Scan for the cell matching the given text and deliver its (x, y) coordinate at center. 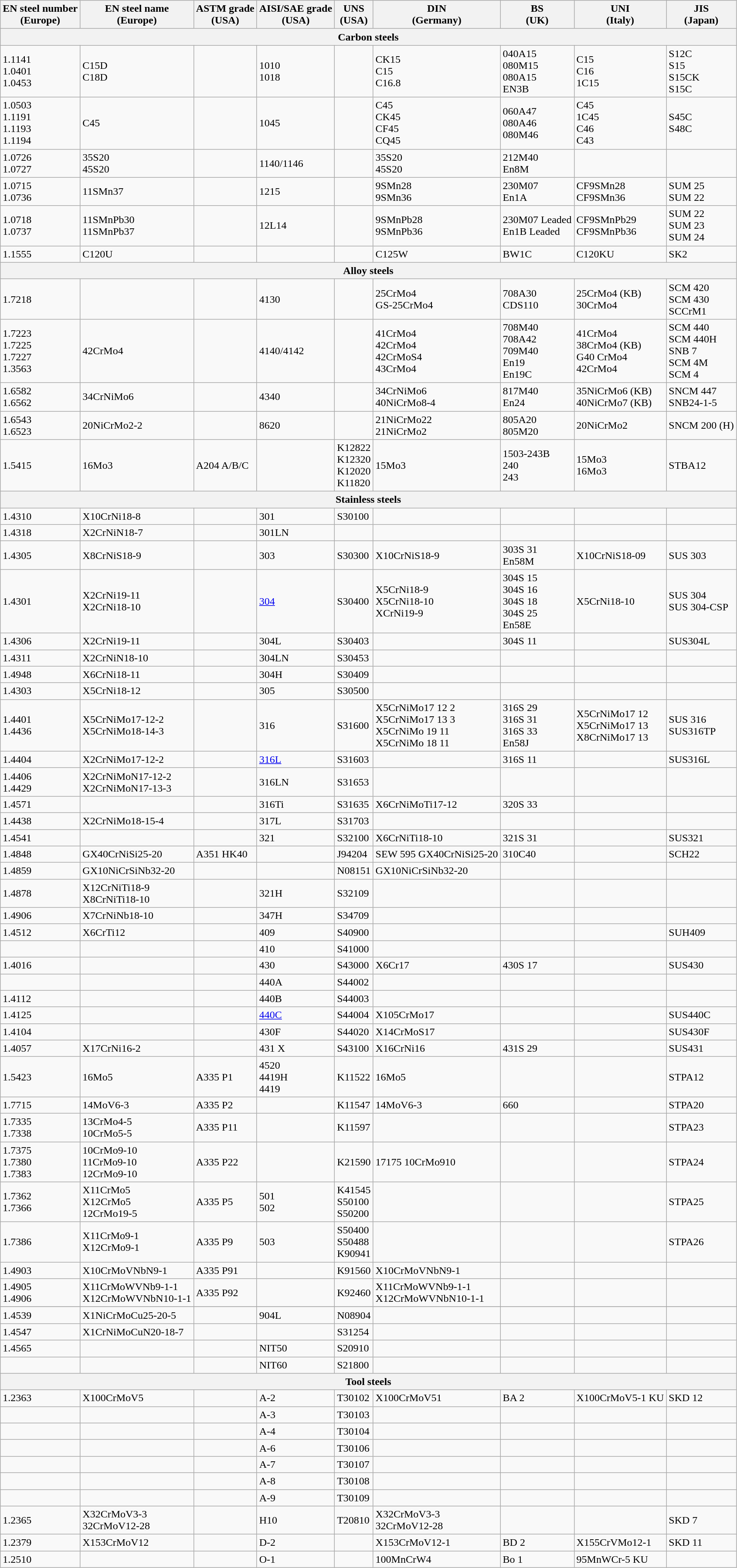
1.4565 (40, 1348)
ASTM grade(USA) (225, 15)
X5CrNiMo17 12 2X5CrNiMo17 13 3X5CrNiMo 19 11X5CrNiMo 18 11 (437, 725)
20NiCrMo2 (620, 425)
212M40En8M (537, 163)
SUS440C (701, 1015)
1045 (295, 123)
1.4541 (40, 838)
S44004 (354, 1015)
15Mo316Mo3 (620, 465)
X17CrNi16-2 (137, 1048)
316Ti (295, 804)
A335 P5 (225, 1202)
S31254 (354, 1332)
1.4903 (40, 1270)
SUS 303 (701, 555)
A335 P9 (225, 1242)
X2CrNiMoN17-12-2X2CrNiMoN17-13-3 (137, 782)
12L14 (295, 226)
S20910 (354, 1348)
S12CS15S15CKS15C (701, 71)
100MnCrW4 (437, 1559)
X7CrNiNb18-10 (137, 916)
X6Cr17 (437, 965)
X100CrMoV51 (437, 1398)
431S 29 (537, 1048)
X6CrTi12 (137, 932)
S43100 (354, 1048)
430S 17 (537, 965)
305 (295, 691)
1.11411.04011.0453 (40, 71)
SUS304L (701, 641)
304S 15304S 16304S 18304S 25En58E (537, 601)
S31653 (354, 782)
X2CrNi19-11X2CrNi18-10 (137, 601)
301LN (295, 533)
T30102 (354, 1398)
AISI/SAE grade(USA) (295, 15)
34CrNiMo6 (137, 396)
9SMn289SMn36 (437, 192)
060A47080A46080M46 (537, 123)
440B (295, 999)
STPA26 (701, 1242)
304LN (295, 658)
X8CrNiS18-9 (137, 555)
S30400 (354, 601)
Bo 1 (537, 1559)
NIT60 (295, 1365)
1.49051.4906 (40, 1293)
X12CrNiTi18-9 X8CrNiTi18-10 (137, 893)
K21590 (354, 1162)
304L (295, 641)
9SMnPb289SMnPb36 (437, 226)
1.7218 (40, 299)
T30108 (354, 1481)
A-8 (295, 1481)
1.07261.0727 (40, 163)
1.44011.4436 (40, 725)
X100CrMoV5 (137, 1398)
1.4539 (40, 1315)
X14CrMoS17 (437, 1032)
K11547 (354, 1105)
SUS321 (701, 838)
1.4571 (40, 804)
42CrMo4 (137, 351)
SUM 25SUM 22 (701, 192)
431 X (295, 1048)
S30403 (354, 641)
1.7386 (40, 1242)
501502 (295, 1202)
1.4948 (40, 674)
X5CrNiMo17 12X5CrNiMo17 13X8CrNiMo17 13 (620, 725)
SKD 11 (701, 1543)
708M40708A42709M40En19En19C (537, 351)
T30106 (354, 1448)
1.4125 (40, 1015)
C15DC18D (137, 71)
15Mo3 (437, 465)
S21800 (354, 1365)
1.05031.11911.11931.1194 (40, 123)
230M07 LeadedEn1B Leaded (537, 226)
NIT50 (295, 1348)
321H (295, 893)
1.4438 (40, 821)
S30100 (354, 516)
S31603 (354, 759)
1.4305 (40, 555)
1.4057 (40, 1048)
BD 2 (537, 1543)
805A20805M20 (537, 425)
45204419H4419 (295, 1077)
10CrMo9-1011CrMo9-1012CrMo9-10 (137, 1162)
S30409 (354, 674)
K12822K12320K12020K11820 (354, 465)
1140/1146 (295, 163)
1.4318 (40, 533)
X16CrNi16 (437, 1048)
A335 P22 (225, 1162)
A335 P11 (225, 1128)
CK15C15C16.8 (437, 71)
X2CrNiMo18-15-4 (137, 821)
A335 P91 (225, 1270)
STPA20 (701, 1105)
301 (295, 516)
X100CrMoV5-1 KU (620, 1398)
34CrNiMo640NiCrMo8-4 (437, 396)
X5CrNi18-9X5CrNi18-10XCrNi19-9 (437, 601)
T30104 (354, 1431)
11SMn37 (137, 192)
A-9 (295, 1497)
1.4878 (40, 893)
BW1C (537, 254)
S32100 (354, 838)
1.2510 (40, 1559)
K91560 (354, 1270)
1.4306 (40, 641)
A335 P1 (225, 1077)
317L (295, 821)
1.4404 (40, 759)
S43000 (354, 965)
T20810 (354, 1521)
DIN(Germany) (437, 15)
S44003 (354, 999)
1.72231.72251.72271.3563 (40, 351)
X153CrMoV12 (137, 1543)
X153CrMoV12-1 (437, 1543)
X6CrNi18-11 (137, 674)
SNCM 200 (H) (701, 425)
SCM 420SCM 430SCCrM1 (701, 299)
316LN (295, 782)
230M07En1A (537, 192)
S30500 (354, 691)
A-3 (295, 1415)
11SMnPb3011SMnPb37 (137, 226)
S44020 (354, 1032)
SUH409 (701, 932)
SNCM 447SNB24-1-5 (701, 396)
Stainless steels (368, 500)
C15C161C15 (620, 71)
SUS430 (701, 965)
1.07181.0737 (40, 226)
410 (295, 949)
X2CrNi19-11 (137, 641)
CF9SMnPb29CF9SMnPb36 (620, 226)
A335 P2 (225, 1105)
A335 P92 (225, 1293)
304H (295, 674)
316S 11 (537, 759)
310C40 (537, 854)
A-6 (295, 1448)
BA 2 (537, 1398)
10101018 (295, 71)
1.44061.4429 (40, 782)
1503-243B240243 (537, 465)
SUS 304SUS 304-CSP (701, 601)
UNI(Italy) (620, 15)
S45CS48C (701, 123)
1.5415 (40, 465)
STPA25 (701, 1202)
1.1555 (40, 254)
21NiCrMo2221NiCrMo2 (437, 425)
X11CrMo5X12CrMo512CrMo19-5 (137, 1202)
SUS430F (701, 1032)
1.4301 (40, 601)
1.07151.0736 (40, 192)
347H (295, 916)
X2CrNiN18-10 (137, 658)
S34709 (354, 916)
X2CrNiN18-7 (137, 533)
X5CrNiMo17-12-2X5CrNiMo18-14-3 (137, 725)
440A (295, 982)
X10CrNiS18-09 (620, 555)
S32109 (354, 893)
409 (295, 932)
STPA24 (701, 1162)
S50400S50488K90941 (354, 1242)
EN steel number(Europe) (40, 15)
SUS431 (701, 1048)
321S 31 (537, 838)
T30103 (354, 1415)
A204 A/B/C (225, 465)
SUM 22SUM 23SUM 24 (701, 226)
H10 (295, 1521)
Carbon steels (368, 37)
BS(UK) (537, 15)
X105CrMo17 (437, 1015)
T30107 (354, 1464)
16Mo3 (137, 465)
T30109 (354, 1497)
C120U (137, 254)
1.65821.6562 (40, 396)
EN steel name(Europe) (137, 15)
S31703 (354, 821)
708A30CDS110 (537, 299)
503 (295, 1242)
K11597 (354, 1128)
35NiCrMo6 (KB)40NiCrMo7 (KB) (620, 396)
4140/4142 (295, 351)
1.4859 (40, 871)
S31635 (354, 804)
1.4311 (40, 658)
1.7715 (40, 1105)
1.4303 (40, 691)
Alloy steels (368, 271)
N08904 (354, 1315)
A351 HK40 (225, 854)
304 (295, 601)
1.65431.6523 (40, 425)
C45CK45CF45CQ45 (437, 123)
X6CrNiMoTi17-12 (437, 804)
1215 (295, 192)
430 (295, 965)
X11CrMo9-1X12CrMo9-1 (137, 1242)
41CrMo438CrMo4 (KB)G40 CrMo442CrMo4 (620, 351)
SK2 (701, 254)
STPA12 (701, 1077)
1.73351.7338 (40, 1128)
20NiCrMo2-2 (137, 425)
X2CrNiMo17-12-2 (137, 759)
316S 29316S 31316S 33En58J (537, 725)
SEW 595 GX40CrNiSi25-20 (437, 854)
430F (295, 1032)
1.4104 (40, 1032)
C45 (137, 123)
1.73621.7366 (40, 1202)
SCH22 (701, 854)
1.2379 (40, 1543)
1.2363 (40, 1398)
SKD 12 (701, 1398)
904L (295, 1315)
1.73751.73801.7383 (40, 1162)
303 (295, 555)
X10CrNiS18-9 (437, 555)
O-1 (295, 1559)
S31600 (354, 725)
JIS(Japan) (701, 15)
S41000 (354, 949)
1.4112 (40, 999)
X6CrNiTi18-10 (437, 838)
Tool steels (368, 1382)
CF9SMn28CF9SMn36 (620, 192)
C451C45C46C43 (620, 123)
C125W (437, 254)
304S 11 (537, 641)
X1NiCrMoCu25-20-5 (137, 1315)
SUS 316SUS316TP (701, 725)
S44002 (354, 982)
1.5423 (40, 1077)
303S 31En58M (537, 555)
1.4016 (40, 965)
25CrMo4GS-25CrMo4 (437, 299)
320S 33 (537, 804)
95MnWCr-5 KU (620, 1559)
321 (295, 838)
1.4310 (40, 516)
25CrMo4 (KB)30CrMo4 (620, 299)
1.4512 (40, 932)
K11522 (354, 1077)
1.4547 (40, 1332)
S30453 (354, 658)
SCM 440SCM 440HSNB 7 SCM 4MSCM 4 (701, 351)
X5CrNi18-12 (137, 691)
040A15080M15080A15EN3B (537, 71)
K92460 (354, 1293)
A-2 (295, 1398)
STPA23 (701, 1128)
4130 (295, 299)
D-2 (295, 1543)
N08151 (354, 871)
A-4 (295, 1431)
SUS316L (701, 759)
S30300 (354, 555)
316 (295, 725)
8620 (295, 425)
316L (295, 759)
41CrMo442CrMo442CrMoS443CrMo4 (437, 351)
SKD 7 (701, 1521)
17175 10CrMo910 (437, 1162)
1.2365 (40, 1521)
X10CrNi18-8 (137, 516)
440C (295, 1015)
J94204 (354, 854)
A-7 (295, 1464)
C120KU (620, 254)
1.4906 (40, 916)
X1CrNiMoCuN20-18-7 (137, 1332)
K41545S50100S50200 (354, 1202)
GX40CrNiSi25-20 (137, 854)
1.4848 (40, 854)
S40900 (354, 932)
660 (537, 1105)
X155CrVMo12-1 (620, 1543)
UNS(USA) (354, 15)
4340 (295, 396)
STBA12 (701, 465)
X5CrNi18-10 (620, 601)
817M40En24 (537, 396)
13CrMo4-510CrMo5-5 (137, 1128)
